Output the [x, y] coordinate of the center of the cell containing the given text.  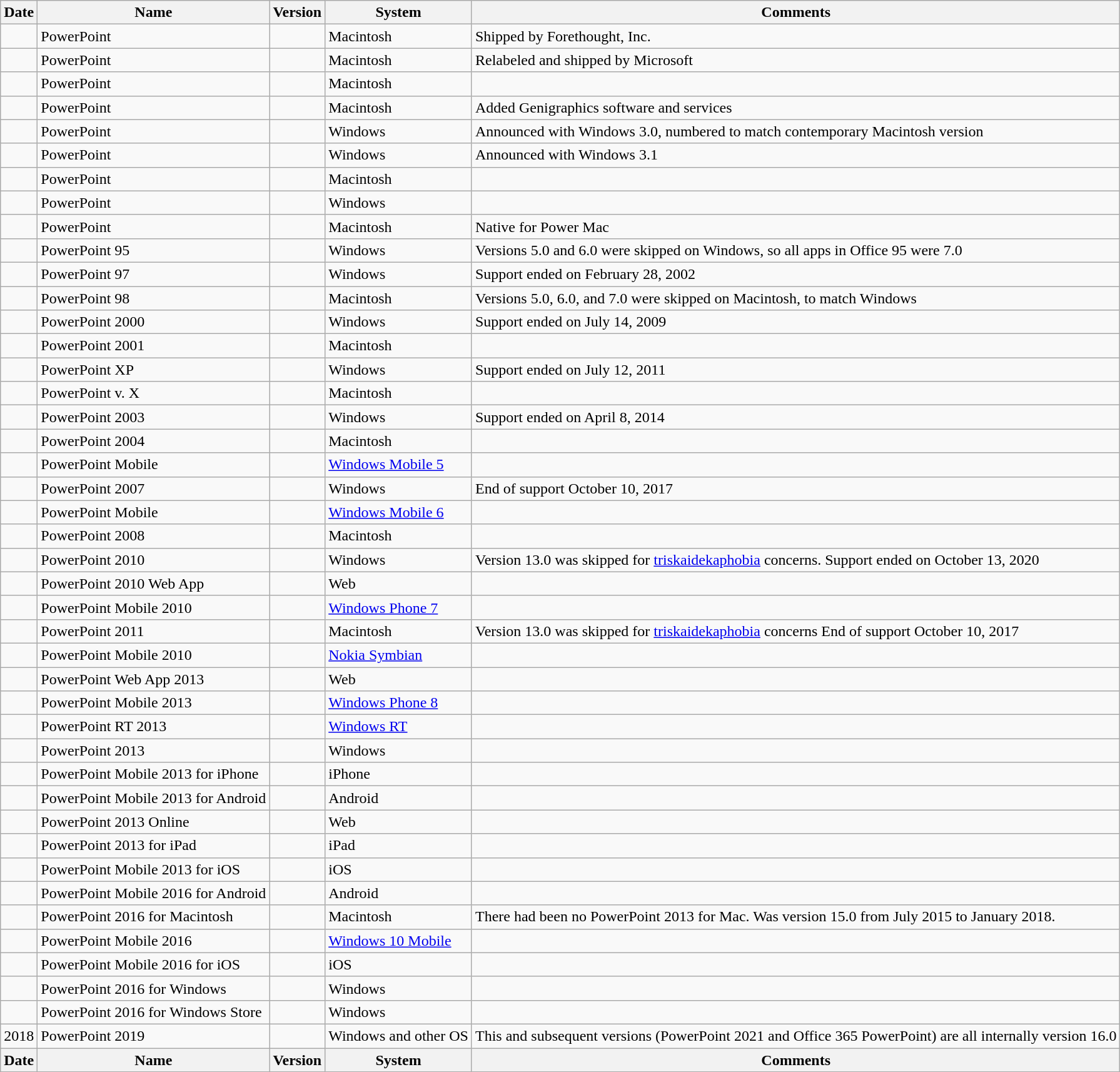
Versions 5.0 and 6.0 were skipped on Windows, so all apps in Office 95 were 7.0 [795, 250]
PowerPoint 98 [154, 298]
PowerPoint 2008 [154, 536]
PowerPoint 2004 [154, 441]
Support ended on July 12, 2011 [795, 370]
PowerPoint 2011 [154, 631]
2018 [19, 1036]
Support ended on February 28, 2002 [795, 274]
Relabeled and shipped by Microsoft [795, 60]
PowerPoint Mobile 2013 [154, 703]
PowerPoint 2010 Web App [154, 584]
PowerPoint 2007 [154, 488]
PowerPoint 2001 [154, 346]
iPhone [399, 774]
Version 13.0 was skipped for triskaidekaphobia concerns. Support ended on October 13, 2020 [795, 560]
Announced with Windows 3.1 [795, 155]
Windows RT [399, 727]
Native for Power Mac [795, 226]
Support ended on July 14, 2009 [795, 322]
PowerPoint Web App 2013 [154, 679]
Windows Phone 8 [399, 703]
This and subsequent versions (PowerPoint 2021 and Office 365 PowerPoint) are all internally version 16.0 [795, 1036]
Windows Mobile 5 [399, 465]
PowerPoint Mobile 2013 for Android [154, 798]
Nokia Symbian [399, 655]
There had been no PowerPoint 2013 for Mac. Was version 15.0 from July 2015 to January 2018. [795, 917]
PowerPoint Mobile 2016 for iOS [154, 964]
PowerPoint Mobile 2016 for Android [154, 893]
PowerPoint v. X [154, 393]
Support ended on April 8, 2014 [795, 417]
Windows Mobile 6 [399, 512]
PowerPoint XP [154, 370]
PowerPoint 97 [154, 274]
PowerPoint 2013 for iPad [154, 846]
Added Genigraphics software and services [795, 108]
iPad [399, 846]
PowerPoint Mobile 2016 [154, 941]
Version 13.0 was skipped for triskaidekaphobia concerns End of support October 10, 2017 [795, 631]
PowerPoint 2010 [154, 560]
PowerPoint 2013 Online [154, 822]
Windows Phone 7 [399, 607]
PowerPoint 2019 [154, 1036]
PowerPoint 2016 for Windows Store [154, 1012]
PowerPoint 2003 [154, 417]
PowerPoint 2016 for Macintosh [154, 917]
Windows and other OS [399, 1036]
PowerPoint 2000 [154, 322]
PowerPoint RT 2013 [154, 727]
PowerPoint 95 [154, 250]
Windows 10 Mobile [399, 941]
Shipped by Forethought, Inc. [795, 36]
PowerPoint Mobile 2013 for iOS [154, 869]
PowerPoint 2016 for Windows [154, 988]
Announced with Windows 3.0, numbered to match contemporary Macintosh version [795, 131]
Versions 5.0, 6.0, and 7.0 were skipped on Macintosh, to match Windows [795, 298]
End of support October 10, 2017 [795, 488]
PowerPoint Mobile 2013 for iPhone [154, 774]
PowerPoint 2013 [154, 751]
